From the cell containing the given text, extract its center point as (X, Y) coordinate. 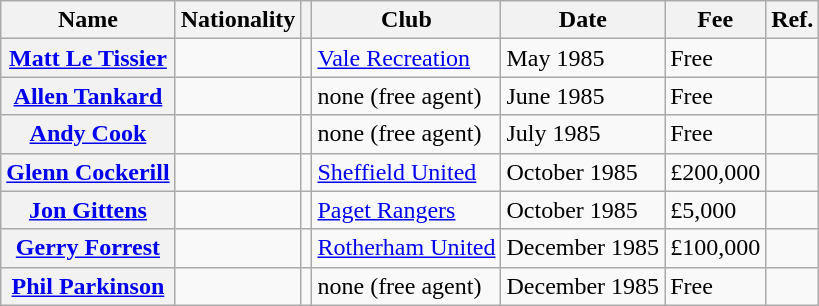
June 1985 (583, 96)
Name (88, 20)
Allen Tankard (88, 96)
Matt Le Tissier (88, 58)
Vale Recreation (406, 58)
Date (583, 20)
Sheffield United (406, 172)
July 1985 (583, 134)
Club (406, 20)
Gerry Forrest (88, 248)
£5,000 (716, 210)
Phil Parkinson (88, 286)
Rotherham United (406, 248)
Paget Rangers (406, 210)
£100,000 (716, 248)
Nationality (238, 20)
Fee (716, 20)
Glenn Cockerill (88, 172)
£200,000 (716, 172)
May 1985 (583, 58)
Andy Cook (88, 134)
Jon Gittens (88, 210)
Ref. (792, 20)
